Capture the cell that displays the provided text and extract its (x, y) central coordinate. 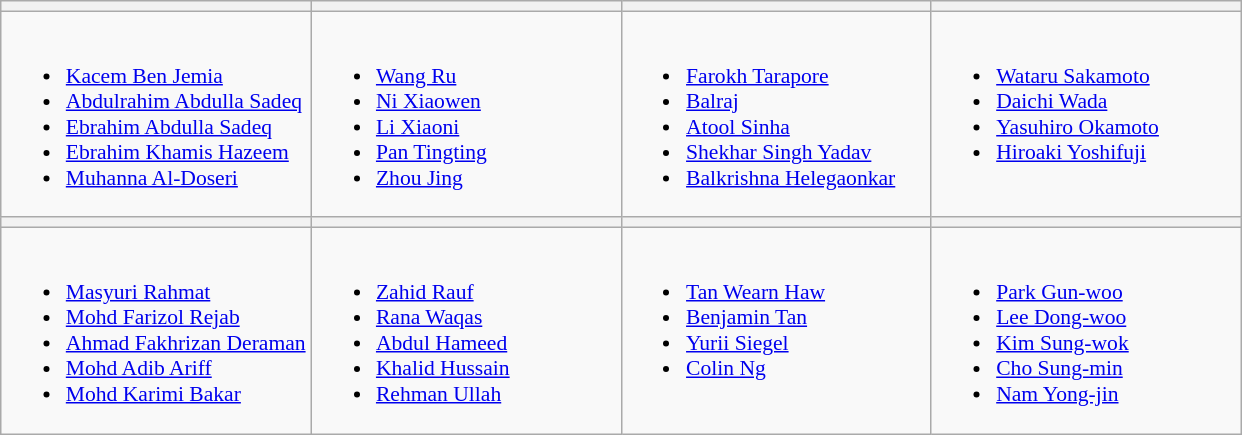
Park Gun-wooLee Dong-wooKim Sung-wokCho Sung-minNam Yong-jin (1086, 331)
Farokh TaraporeBalrajAtool SinhaShekhar Singh YadavBalkrishna Helegaonkar (776, 114)
Masyuri RahmatMohd Farizol RejabAhmad Fakhrizan DeramanMohd Adib AriffMohd Karimi Bakar (156, 331)
Zahid RaufRana WaqasAbdul HameedKhalid HussainRehman Ullah (466, 331)
Kacem Ben JemiaAbdulrahim Abdulla SadeqEbrahim Abdulla SadeqEbrahim Khamis HazeemMuhanna Al-Doseri (156, 114)
Wataru SakamotoDaichi WadaYasuhiro OkamotoHiroaki Yoshifuji (1086, 114)
Wang RuNi XiaowenLi XiaoniPan TingtingZhou Jing (466, 114)
Tan Wearn HawBenjamin TanYurii SiegelColin Ng (776, 331)
